Detect which cell encompasses the target text, then output its [X, Y] center coordinate. 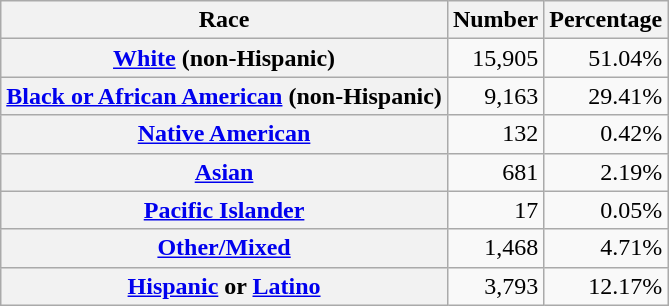
Race [224, 20]
132 [495, 134]
Hispanic or Latino [224, 286]
0.05% [606, 210]
Asian [224, 172]
Number [495, 20]
0.42% [606, 134]
2.19% [606, 172]
29.41% [606, 96]
9,163 [495, 96]
3,793 [495, 286]
Other/Mixed [224, 248]
51.04% [606, 58]
12.17% [606, 286]
4.71% [606, 248]
Black or African American (non-Hispanic) [224, 96]
Native American [224, 134]
Percentage [606, 20]
15,905 [495, 58]
17 [495, 210]
White (non-Hispanic) [224, 58]
1,468 [495, 248]
681 [495, 172]
Pacific Islander [224, 210]
